Find where the given text appears and provide that cell's center as (X, Y) coordinate. 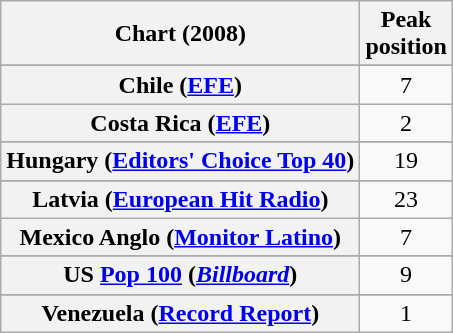
1 (406, 313)
2 (406, 123)
23 (406, 199)
Latvia (European Hit Radio) (180, 199)
9 (406, 275)
19 (406, 161)
Chile (EFE) (180, 85)
Costa Rica (EFE) (180, 123)
US Pop 100 (Billboard) (180, 275)
Chart (2008) (180, 34)
Venezuela (Record Report) (180, 313)
Hungary (Editors' Choice Top 40) (180, 161)
Mexico Anglo (Monitor Latino) (180, 237)
Peakposition (406, 34)
